Identify which cell holds the provided text, then report its [x, y] central coordinate. 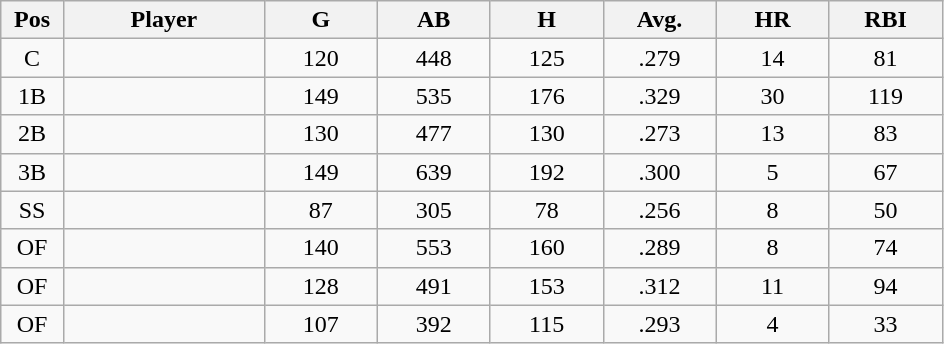
C [32, 58]
115 [546, 324]
5 [772, 172]
.300 [660, 172]
81 [886, 58]
535 [434, 96]
.329 [660, 96]
3B [32, 172]
SS [32, 210]
553 [434, 248]
AB [434, 20]
140 [320, 248]
83 [886, 134]
477 [434, 134]
H [546, 20]
153 [546, 286]
160 [546, 248]
125 [546, 58]
74 [886, 248]
HR [772, 20]
94 [886, 286]
176 [546, 96]
11 [772, 286]
.273 [660, 134]
.289 [660, 248]
78 [546, 210]
1B [32, 96]
4 [772, 324]
.293 [660, 324]
120 [320, 58]
639 [434, 172]
33 [886, 324]
.256 [660, 210]
13 [772, 134]
491 [434, 286]
305 [434, 210]
2B [32, 134]
87 [320, 210]
119 [886, 96]
.312 [660, 286]
14 [772, 58]
192 [546, 172]
50 [886, 210]
392 [434, 324]
RBI [886, 20]
448 [434, 58]
30 [772, 96]
128 [320, 286]
.279 [660, 58]
67 [886, 172]
Player [164, 20]
G [320, 20]
Pos [32, 20]
107 [320, 324]
Avg. [660, 20]
